Provide the (X, Y) coordinate of the cell's center where the given text is located.  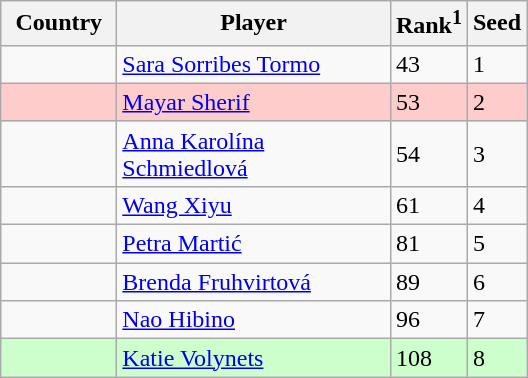
61 (428, 205)
108 (428, 358)
3 (496, 154)
Petra Martić (254, 244)
1 (496, 64)
7 (496, 320)
2 (496, 102)
8 (496, 358)
Nao Hibino (254, 320)
5 (496, 244)
6 (496, 282)
Wang Xiyu (254, 205)
54 (428, 154)
Brenda Fruhvirtová (254, 282)
Sara Sorribes Tormo (254, 64)
81 (428, 244)
Player (254, 24)
Anna Karolína Schmiedlová (254, 154)
96 (428, 320)
53 (428, 102)
Seed (496, 24)
Mayar Sherif (254, 102)
Rank1 (428, 24)
4 (496, 205)
Katie Volynets (254, 358)
43 (428, 64)
89 (428, 282)
Country (59, 24)
